Return [X, Y] of the center of cell containing provided text 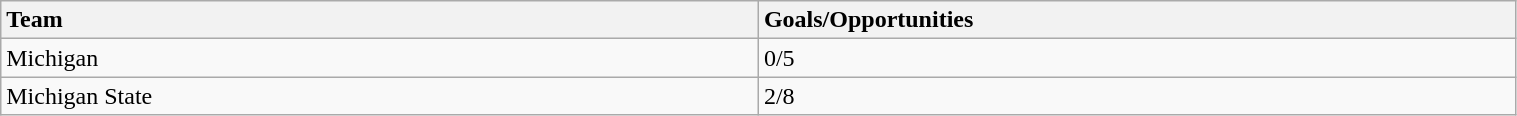
0/5 [1137, 58]
Michigan [380, 58]
Michigan State [380, 96]
Goals/Opportunities [1137, 20]
Team [380, 20]
2/8 [1137, 96]
